Return the [X, Y] coordinate for the center point of the cell that contains the specified text.  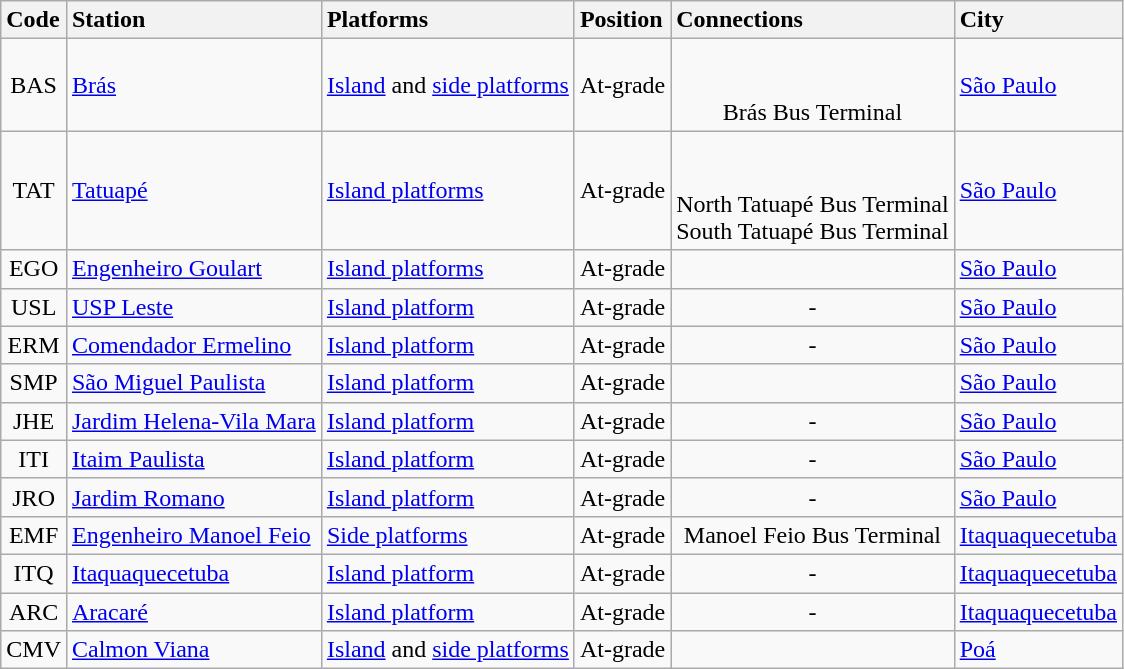
Engenheiro Goulart [194, 269]
Brás [194, 85]
JRO [34, 497]
ARC [34, 611]
Side platforms [448, 535]
Connections [812, 20]
Platforms [448, 20]
ITI [34, 459]
Aracaré [194, 611]
ITQ [34, 573]
Itaim Paulista [194, 459]
Brás Bus Terminal [812, 85]
Comendador Ermelino [194, 345]
CMV [34, 650]
Jardim Romano [194, 497]
USP Leste [194, 307]
SMP [34, 383]
Tatuapé [194, 190]
São Miguel Paulista [194, 383]
BAS [34, 85]
USL [34, 307]
Station [194, 20]
Engenheiro Manoel Feio [194, 535]
Position [622, 20]
EGO [34, 269]
Calmon Viana [194, 650]
Jardim Helena-Vila Mara [194, 421]
JHE [34, 421]
EMF [34, 535]
Code [34, 20]
North Tatuapé Bus Terminal South Tatuapé Bus Terminal [812, 190]
City [1038, 20]
Poá [1038, 650]
Manoel Feio Bus Terminal [812, 535]
TAT [34, 190]
ERM [34, 345]
